Search for the cell housing the specified text and yield its (x, y) center coordinate. 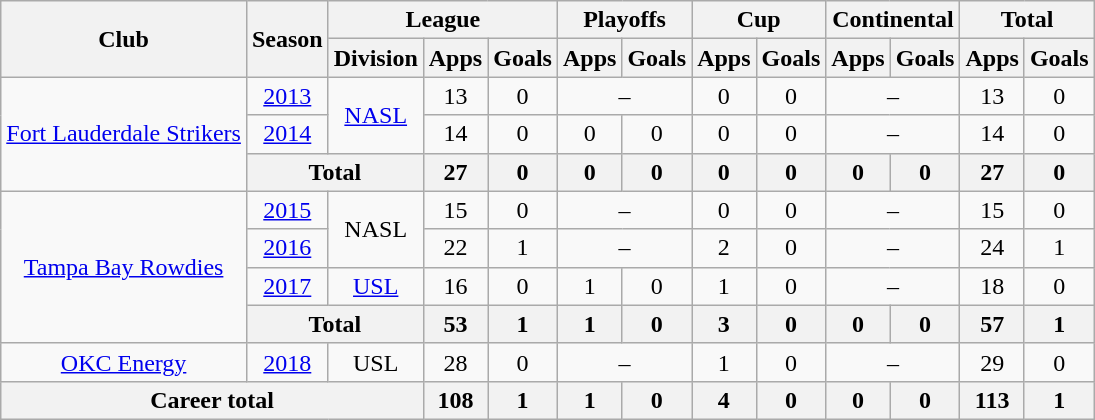
29 (992, 362)
2016 (287, 248)
Division (376, 58)
2013 (287, 96)
2015 (287, 210)
OKC Energy (124, 362)
24 (992, 248)
League (442, 20)
Fort Lauderdale Strikers (124, 134)
Tampa Bay Rowdies (124, 267)
Continental (893, 20)
57 (992, 324)
2017 (287, 286)
Playoffs (624, 20)
Club (124, 39)
Season (287, 39)
53 (455, 324)
18 (992, 286)
22 (455, 248)
2018 (287, 362)
2014 (287, 134)
2 (724, 248)
113 (992, 400)
Career total (212, 400)
108 (455, 400)
3 (724, 324)
28 (455, 362)
4 (724, 400)
Cup (759, 20)
16 (455, 286)
